Search for the cell housing the specified text and yield its [x, y] center coordinate. 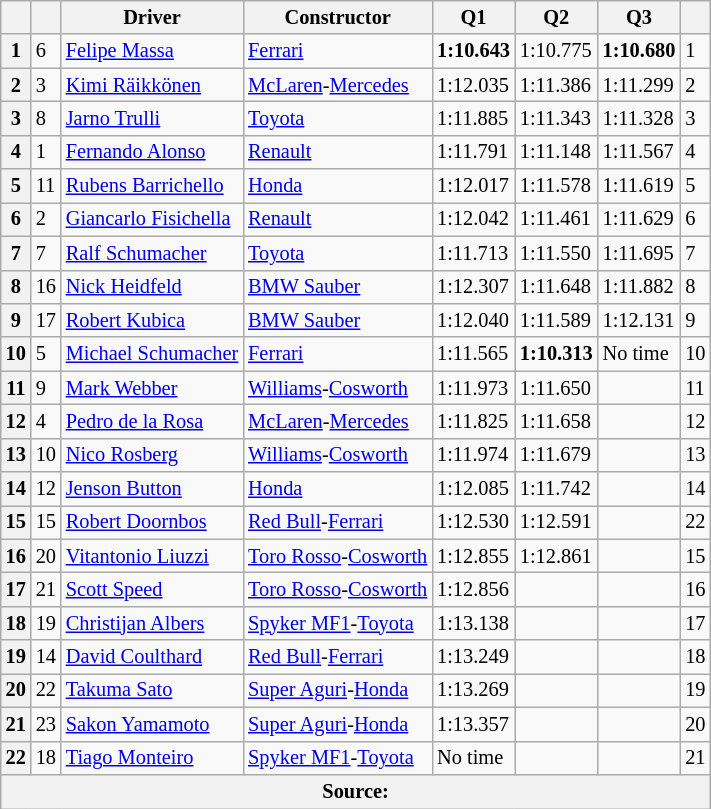
Robert Doornbos [152, 522]
Q2 [556, 17]
Michael Schumacher [152, 354]
Ralf Schumacher [152, 253]
David Coulthard [152, 657]
Source: [356, 791]
1:11.825 [474, 421]
1:11.791 [474, 152]
1:11.619 [640, 186]
1:11.973 [474, 388]
Sakon Yamamoto [152, 724]
1:12.307 [474, 287]
1:12.035 [474, 85]
1:12.042 [474, 219]
1:11.589 [556, 320]
1:11.461 [556, 219]
1:11.695 [640, 253]
1:11.885 [474, 118]
23 [46, 724]
1:11.629 [640, 219]
1:12.040 [474, 320]
1:11.713 [474, 253]
Jenson Button [152, 489]
Fernando Alonso [152, 152]
1:12.591 [556, 522]
1:12.861 [556, 556]
Vitantonio Liuzzi [152, 556]
1:12.085 [474, 489]
Q3 [640, 17]
1:10.680 [640, 51]
1:11.550 [556, 253]
Rubens Barrichello [152, 186]
1:12.530 [474, 522]
1:12.017 [474, 186]
1:10.643 [474, 51]
Takuma Sato [152, 690]
Felipe Massa [152, 51]
1:11.974 [474, 455]
1:11.742 [556, 489]
1:11.648 [556, 287]
1:11.343 [556, 118]
1:11.148 [556, 152]
1:11.386 [556, 85]
Mark Webber [152, 388]
1:11.565 [474, 354]
Scott Speed [152, 589]
1:11.882 [640, 287]
Pedro de la Rosa [152, 421]
1:13.249 [474, 657]
1:13.357 [474, 724]
1:12.131 [640, 320]
1:11.650 [556, 388]
Nick Heidfeld [152, 287]
1:11.658 [556, 421]
1:11.328 [640, 118]
1:11.567 [640, 152]
1:11.578 [556, 186]
1:12.855 [474, 556]
Robert Kubica [152, 320]
1:10.775 [556, 51]
Constructor [338, 17]
Christijan Albers [152, 623]
Giancarlo Fisichella [152, 219]
1:12.856 [474, 589]
1:13.269 [474, 690]
1:13.138 [474, 623]
Kimi Räikkönen [152, 85]
Driver [152, 17]
1:11.299 [640, 85]
Q1 [474, 17]
1:10.313 [556, 354]
Jarno Trulli [152, 118]
Nico Rosberg [152, 455]
Tiago Monteiro [152, 758]
1:11.679 [556, 455]
